Search for the cell housing the specified text and yield its (X, Y) center coordinate. 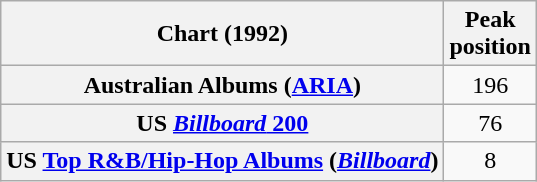
76 (490, 123)
US Billboard 200 (222, 123)
196 (490, 85)
Peak position (490, 34)
Chart (1992) (222, 34)
US Top R&B/Hip-Hop Albums (Billboard) (222, 161)
Australian Albums (ARIA) (222, 85)
8 (490, 161)
